For the text-containing cell, return its midpoint in (X, Y) coordinate format. 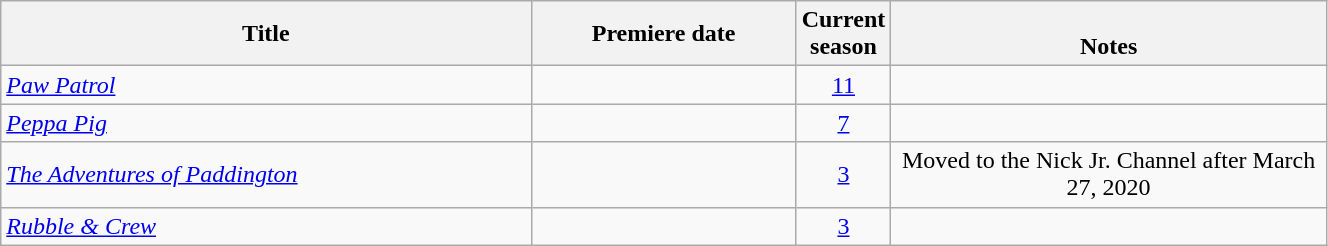
Paw Patrol (266, 85)
Peppa Pig (266, 123)
Rubble & Crew (266, 226)
7 (844, 123)
Premiere date (664, 34)
Current season (844, 34)
The Adventures of Paddington (266, 174)
Title (266, 34)
Notes (1109, 34)
11 (844, 85)
Moved to the Nick Jr. Channel after March 27, 2020 (1109, 174)
